For the text-containing cell, return its midpoint in [x, y] coordinate format. 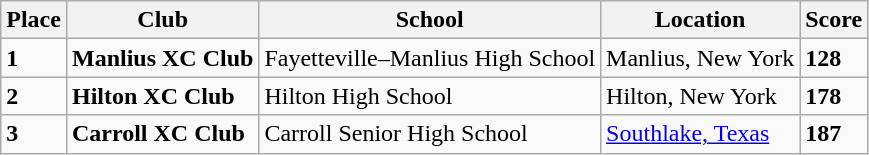
Hilton, New York [700, 96]
Hilton High School [430, 96]
Manlius, New York [700, 58]
Southlake, Texas [700, 134]
178 [834, 96]
Score [834, 20]
2 [34, 96]
3 [34, 134]
Manlius XC Club [162, 58]
Fayetteville–Manlius High School [430, 58]
187 [834, 134]
Location [700, 20]
Place [34, 20]
Club [162, 20]
128 [834, 58]
School [430, 20]
Hilton XC Club [162, 96]
Carroll Senior High School [430, 134]
1 [34, 58]
Carroll XC Club [162, 134]
